Search for the cell housing the specified text and yield its [X, Y] center coordinate. 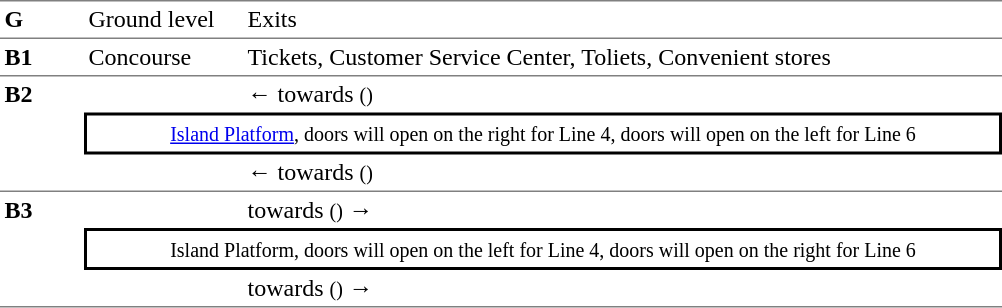
Ground level [164, 20]
Tickets, Customer Service Center, Toliets, Convenient stores [622, 58]
Island Platform, doors will open on the left for Line 4, doors will open on the right for Line 6 [543, 249]
Concourse [164, 58]
Island Platform, doors will open on the right for Line 4, doors will open on the left for Line 6 [543, 133]
G [42, 20]
Exits [622, 20]
B3 [42, 250]
B2 [42, 134]
B1 [42, 58]
